Determine the (X, Y) coordinate at the center of the cell enclosing the given text.  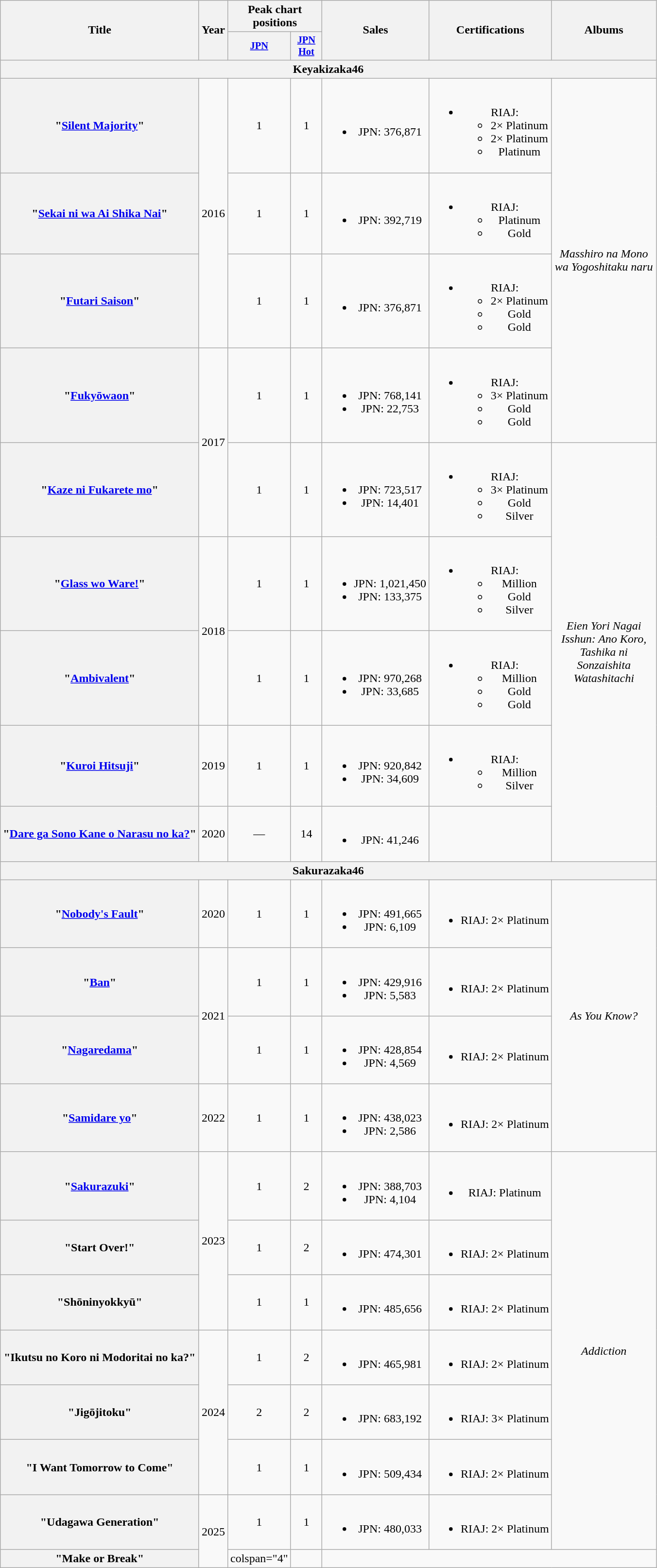
Year (213, 30)
RIAJ:Million Silver (490, 766)
"Ikutsu no Koro ni Modoritai no ka?" (100, 1357)
JPN: 388,703 JPN: 4,104 (376, 1186)
Sales (376, 30)
"Ambivalent" (100, 678)
"Ban" (100, 982)
"Make or Break" (100, 1559)
"Nagaredama" (100, 1050)
"Sakurazuki" (100, 1186)
2025 (213, 1531)
JPN: 480,033 (376, 1522)
JPN: 392,719 (376, 214)
"Samidare yo" (100, 1118)
"Futari Saison" (100, 301)
"Kaze ni Fukarete mo" (100, 490)
"Udagawa Generation" (100, 1522)
RIAJ: Platinum (490, 1186)
"Silent Majority" (100, 126)
Sakurazaka46 (328, 870)
2016 (213, 214)
2023 (213, 1241)
As You Know? (604, 1016)
14 (306, 834)
RIAJ:2× Platinum Gold Gold (490, 301)
2017 (213, 443)
RIAJ:3× Platinum Gold Silver (490, 490)
JPN: 474,301 (376, 1247)
RIAJ:Platinum Gold (490, 214)
"Fukyōwaon" (100, 395)
Peak chartpositions (275, 17)
RIAJ:3× Platinum Gold Gold (490, 395)
Certifications (490, 30)
JPN: 920,842 JPN: 34,609 (376, 766)
JPN: 723,517 JPN: 14,401 (376, 490)
"Nobody's Fault" (100, 914)
Keyakizaka46 (328, 69)
JPN: 438,023 JPN: 2,586 (376, 1118)
JPN: 970,268 JPN: 33,685 (376, 678)
JPN (259, 46)
"Shōninyokkyū" (100, 1303)
2019 (213, 766)
JPN: 485,656 (376, 1303)
Eien Yori Nagai Isshun: Ano Koro, Tashika ni Sonzaishita Watashitachi (604, 652)
RIAJ: 3× Platinum (490, 1413)
"Sekai ni wa Ai Shika Nai" (100, 214)
RIAJ:Million Gold Gold (490, 678)
Title (100, 30)
Masshiro na Mono wa Yogoshitaku naru (604, 260)
JPN: 41,246 (376, 834)
"Glass wo Ware!" (100, 584)
JPN: 428,854 JPN: 4,569 (376, 1050)
"Jigōjitoku" (100, 1413)
RIAJ:2× Platinum 2× Platinum Platinum (490, 126)
2018 (213, 631)
RIAJ:Million Gold Silver (490, 584)
JPN: 683,192 (376, 1413)
JPN: 509,434 (376, 1467)
JPN: 491,665 JPN: 6,109 (376, 914)
"Kuroi Hitsuji" (100, 766)
Albums (604, 30)
Addiction (604, 1350)
JPN: 429,916 JPN: 5,583 (376, 982)
2021 (213, 1016)
2022 (213, 1118)
JPN: 1,021,450 JPN: 133,375 (376, 584)
colspan="4" (259, 1559)
JPN: 465,981 (376, 1357)
"Start Over!" (100, 1247)
— (259, 834)
2024 (213, 1413)
"Dare ga Sono Kane o Narasu no ka?" (100, 834)
JPNHot (306, 46)
JPN: 768,141 JPN: 22,753 (376, 395)
"I Want Tomorrow to Come" (100, 1467)
